Return the (x, y) coordinate for the center point of the cell that contains the specified text.  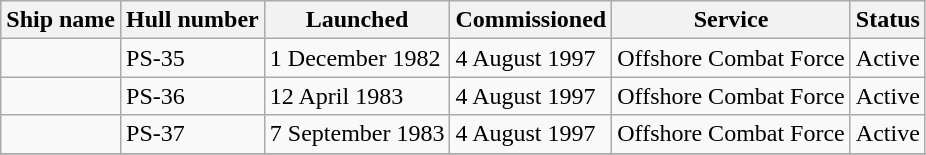
12 April 1983 (357, 96)
Hull number (193, 20)
Commissioned (531, 20)
Service (732, 20)
7 September 1983 (357, 134)
Ship name (61, 20)
1 December 1982 (357, 58)
PS-35 (193, 58)
PS-36 (193, 96)
Status (888, 20)
Launched (357, 20)
PS-37 (193, 134)
